Identify which cell holds the provided text, then report its (x, y) central coordinate. 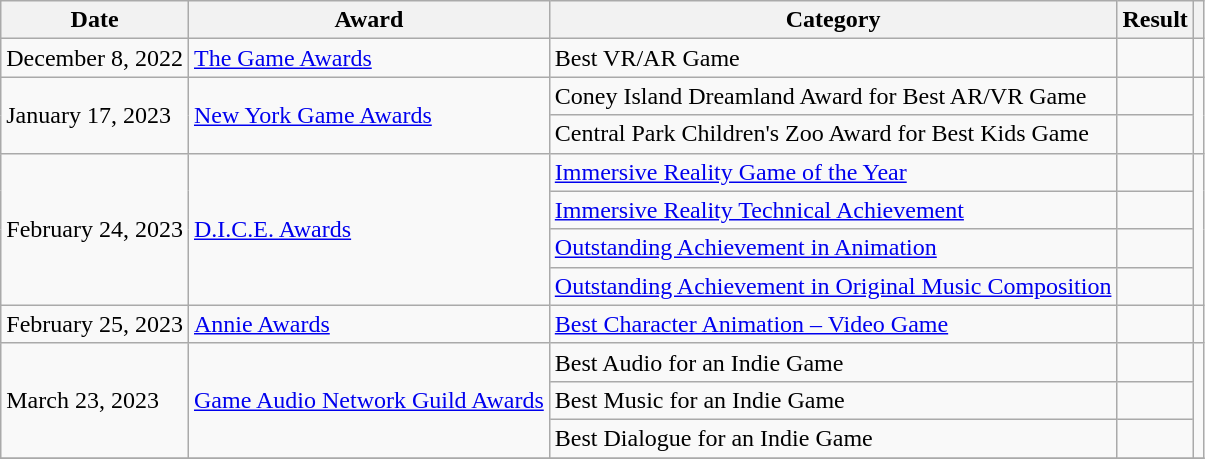
Outstanding Achievement in Original Music Composition (833, 286)
Award (368, 20)
February 25, 2023 (95, 324)
December 8, 2022 (95, 58)
Category (833, 20)
Best Dialogue for an Indie Game (833, 438)
January 17, 2023 (95, 115)
March 23, 2023 (95, 400)
Best Character Animation – Video Game (833, 324)
Annie Awards (368, 324)
Coney Island Dreamland Award for Best AR/VR Game (833, 96)
Immersive Reality Technical Achievement (833, 210)
February 24, 2023 (95, 229)
Game Audio Network Guild Awards (368, 400)
Outstanding Achievement in Animation (833, 248)
Best VR/AR Game (833, 58)
The Game Awards (368, 58)
D.I.C.E. Awards (368, 229)
Date (95, 20)
Best Music for an Indie Game (833, 400)
Immersive Reality Game of the Year (833, 172)
Result (1155, 20)
Best Audio for an Indie Game (833, 362)
New York Game Awards (368, 115)
Central Park Children's Zoo Award for Best Kids Game (833, 134)
